Provide the (x, y) coordinate of the cell's center where the given text is located.  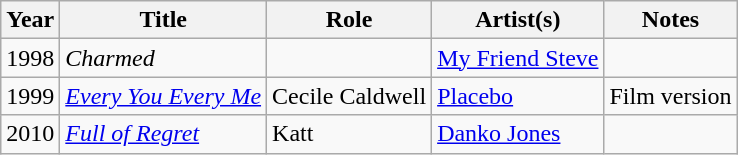
2010 (30, 134)
Artist(s) (518, 20)
Title (164, 20)
Role (350, 20)
Every You Every Me (164, 96)
Placebo (518, 96)
Danko Jones (518, 134)
Film version (670, 96)
Charmed (164, 58)
Katt (350, 134)
Year (30, 20)
1999 (30, 96)
1998 (30, 58)
Notes (670, 20)
Cecile Caldwell (350, 96)
Full of Regret (164, 134)
My Friend Steve (518, 58)
